Return [X, Y] of the center of cell containing provided text 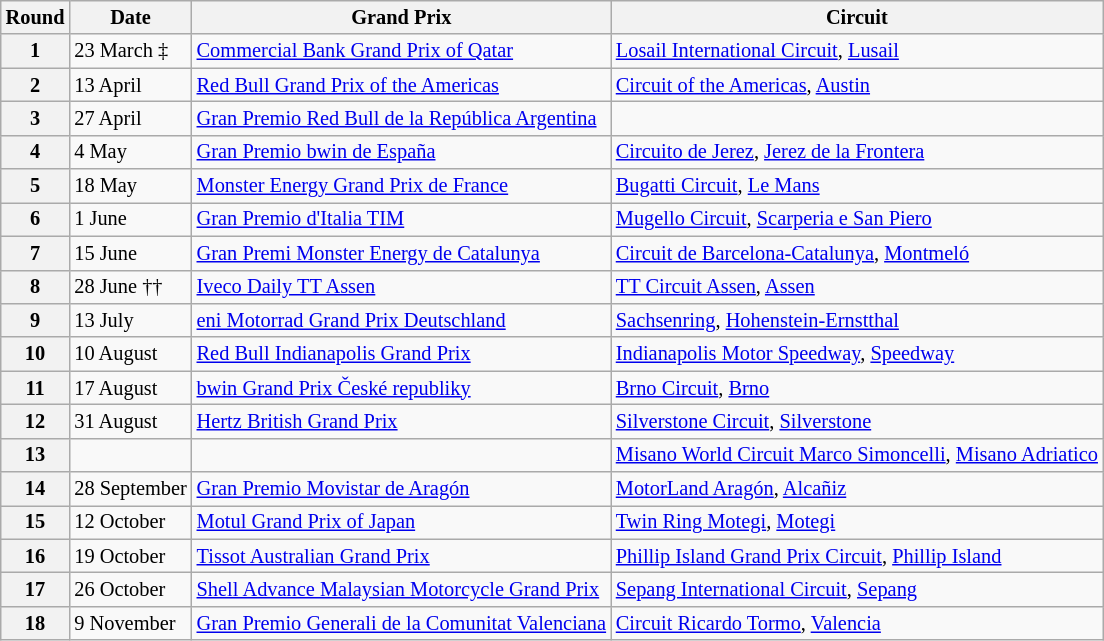
5 [36, 186]
Tissot Australian Grand Prix [402, 556]
13 [36, 455]
15 [36, 522]
Red Bull Indianapolis Grand Prix [402, 354]
Date [130, 17]
MotorLand Aragón, Alcañiz [857, 489]
1 June [130, 219]
3 [36, 118]
13 April [130, 85]
27 April [130, 118]
Gran Premio Movistar de Aragón [402, 489]
Commercial Bank Grand Prix of Qatar [402, 51]
Twin Ring Motegi, Motegi [857, 522]
Gran Premio Generali de la Comunitat Valenciana [402, 623]
Circuit Ricardo Tormo, Valencia [857, 623]
Mugello Circuit, Scarperia e San Piero [857, 219]
Phillip Island Grand Prix Circuit, Phillip Island [857, 556]
14 [36, 489]
26 October [130, 589]
Circuit de Barcelona-Catalunya, Montmeló [857, 253]
4 [36, 152]
Red Bull Grand Prix of the Americas [402, 85]
23 March ‡ [130, 51]
6 [36, 219]
16 [36, 556]
Sachsenring, Hohenstein-Ernstthal [857, 320]
Grand Prix [402, 17]
28 September [130, 489]
Misano World Circuit Marco Simoncelli, Misano Adriatico [857, 455]
17 August [130, 388]
18 May [130, 186]
Round [36, 17]
12 [36, 421]
Gran Premio Red Bull de la República Argentina [402, 118]
Motul Grand Prix of Japan [402, 522]
17 [36, 589]
Iveco Daily TT Assen [402, 287]
bwin Grand Prix České republiky [402, 388]
28 June †† [130, 287]
Circuit [857, 17]
Circuit of the Americas, Austin [857, 85]
10 August [130, 354]
Gran Premio d'Italia TIM [402, 219]
TT Circuit Assen, Assen [857, 287]
Bugatti Circuit, Le Mans [857, 186]
8 [36, 287]
Silverstone Circuit, Silverstone [857, 421]
1 [36, 51]
2 [36, 85]
eni Motorrad Grand Prix Deutschland [402, 320]
7 [36, 253]
18 [36, 623]
Sepang International Circuit, Sepang [857, 589]
Gran Premio bwin de España [402, 152]
9 [36, 320]
Losail International Circuit, Lusail [857, 51]
10 [36, 354]
9 November [130, 623]
Shell Advance Malaysian Motorcycle Grand Prix [402, 589]
19 October [130, 556]
Indianapolis Motor Speedway, Speedway [857, 354]
Hertz British Grand Prix [402, 421]
15 June [130, 253]
12 October [130, 522]
31 August [130, 421]
Gran Premi Monster Energy de Catalunya [402, 253]
13 July [130, 320]
11 [36, 388]
4 May [130, 152]
Brno Circuit, Brno [857, 388]
Monster Energy Grand Prix de France [402, 186]
Circuito de Jerez, Jerez de la Frontera [857, 152]
